Provide the [X, Y] coordinate of the cell's center where the given text is located.  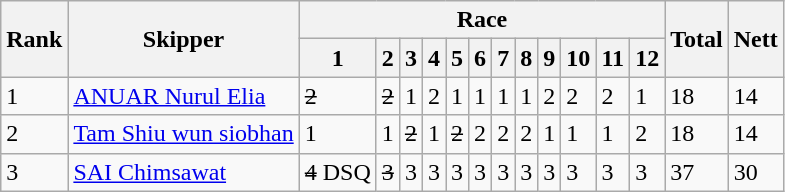
10 [578, 58]
Nett [756, 39]
37 [697, 172]
Rank [34, 39]
Tam Shiu wun siobhan [184, 134]
SAI Chimsawat [184, 172]
ANUAR Nurul Elia [184, 96]
9 [550, 58]
Total [697, 39]
Skipper [184, 39]
7 [504, 58]
30 [756, 172]
8 [526, 58]
4 [434, 58]
6 [480, 58]
Race [482, 20]
12 [648, 58]
5 [458, 58]
11 [613, 58]
4 DSQ [338, 172]
